Pinpoint the cell where the given text exists, returning its (x, y) midpoint coordinate. 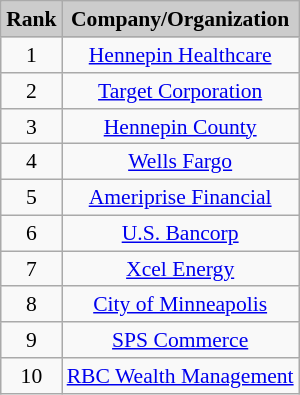
City of Minneapolis (180, 304)
Company/Organization (180, 19)
5 (32, 197)
1 (32, 55)
Ameriprise Financial (180, 197)
Rank (32, 19)
Xcel Energy (180, 269)
8 (32, 304)
Wells Fargo (180, 162)
SPS Commerce (180, 340)
6 (32, 233)
10 (32, 376)
Target Corporation (180, 91)
7 (32, 269)
2 (32, 91)
9 (32, 340)
Hennepin County (180, 126)
U.S. Bancorp (180, 233)
4 (32, 162)
RBC Wealth Management (180, 376)
Hennepin Healthcare (180, 55)
3 (32, 126)
